Capture the cell that displays the provided text and extract its (x, y) central coordinate. 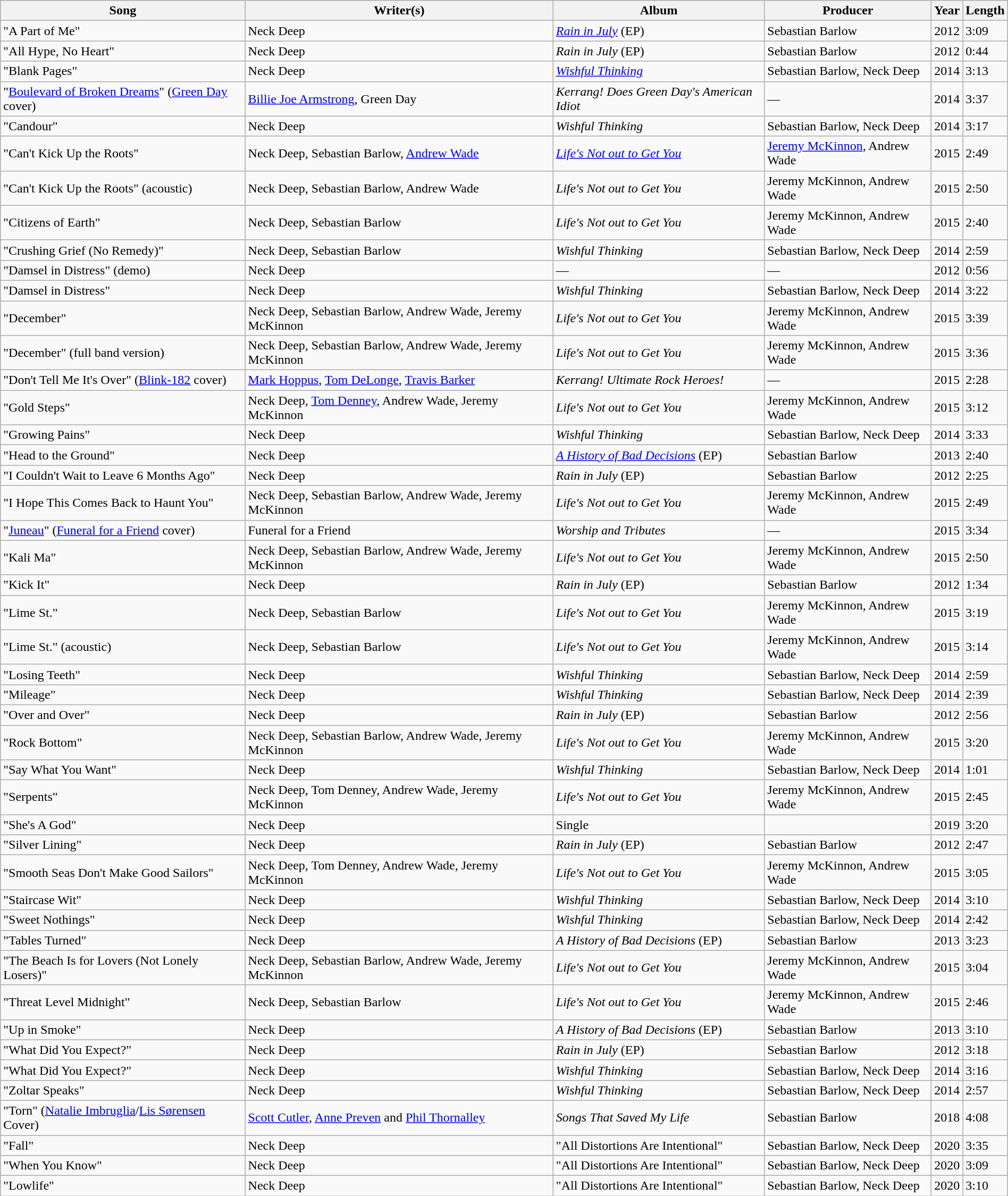
"Damsel in Distress" (demo) (123, 270)
"The Beach Is for Lovers (Not Lonely Losers)" (123, 968)
"Lowlife" (123, 1186)
Single (659, 825)
"Crushing Grief (No Remedy)" (123, 250)
"Citizens of Earth" (123, 222)
Album (659, 11)
"Kick It" (123, 585)
2:39 (985, 695)
0:56 (985, 270)
Year (947, 11)
3:05 (985, 872)
1:01 (985, 770)
3:19 (985, 613)
"Lime St." (acoustic) (123, 647)
"Up in Smoke" (123, 1030)
"Don't Tell Me It's Over" (Blink-182 cover) (123, 380)
Length (985, 11)
"Mileage" (123, 695)
"Rock Bottom" (123, 742)
Mark Hoppus, Tom DeLonge, Travis Barker (399, 380)
3:04 (985, 968)
Writer(s) (399, 11)
"December" (123, 318)
0:44 (985, 51)
3:35 (985, 1145)
"Lime St." (123, 613)
"When You Know" (123, 1166)
2:25 (985, 475)
"Damsel in Distress" (123, 290)
"Smooth Seas Don't Make Good Sailors" (123, 872)
2:56 (985, 715)
Billie Joe Armstrong, Green Day (399, 99)
"Zoltar Speaks" (123, 1090)
3:17 (985, 126)
2:46 (985, 1002)
"Gold Steps" (123, 407)
3:33 (985, 435)
1:34 (985, 585)
"Candour" (123, 126)
"Serpents" (123, 798)
"Say What You Want" (123, 770)
"Juneau" (Funeral for a Friend cover) (123, 530)
2:57 (985, 1090)
"All Hype, No Heart" (123, 51)
Worship and Tributes (659, 530)
"Sweet Nothings" (123, 920)
2:45 (985, 798)
"Fall" (123, 1145)
"She's A God" (123, 825)
"A Part of Me" (123, 31)
3:22 (985, 290)
3:36 (985, 353)
"Can't Kick Up the Roots" (acoustic) (123, 188)
"December" (full band version) (123, 353)
Song (123, 11)
3:34 (985, 530)
"Kali Ma" (123, 557)
"Over and Over" (123, 715)
"Boulevard of Broken Dreams" (Green Day cover) (123, 99)
"Can't Kick Up the Roots" (123, 153)
"Threat Level Midnight" (123, 1002)
Producer (848, 11)
2:42 (985, 920)
3:14 (985, 647)
Kerrang! Ultimate Rock Heroes! (659, 380)
"Blank Pages" (123, 71)
"Losing Teeth" (123, 674)
2:47 (985, 845)
"Tables Turned" (123, 940)
"I Hope This Comes Back to Haunt You" (123, 503)
2018 (947, 1118)
Kerrang! Does Green Day's American Idiot (659, 99)
"Staircase Wit" (123, 900)
2019 (947, 825)
3:37 (985, 99)
3:18 (985, 1050)
2:28 (985, 380)
"Head to the Ground" (123, 455)
3:12 (985, 407)
3:39 (985, 318)
3:13 (985, 71)
Songs That Saved My Life (659, 1118)
"I Couldn't Wait to Leave 6 Months Ago" (123, 475)
3:23 (985, 940)
3:16 (985, 1070)
Scott Cutler, Anne Preven and Phil Thornalley (399, 1118)
Funeral for a Friend (399, 530)
4:08 (985, 1118)
"Torn" (Natalie Imbruglia/Lis Sørensen Cover) (123, 1118)
"Growing Pains" (123, 435)
"Silver Lining" (123, 845)
